Search for the cell housing the specified text and yield its [x, y] center coordinate. 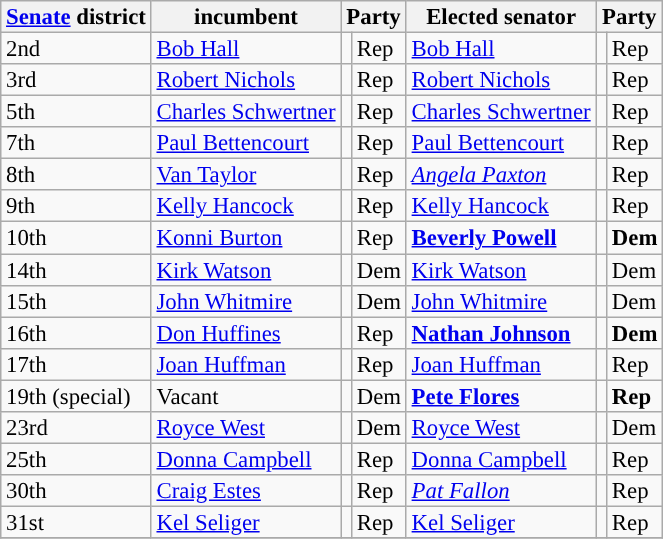
2nd [76, 49]
23rd [76, 428]
7th [76, 143]
31st [76, 522]
30th [76, 491]
14th [76, 270]
16th [76, 333]
Van Taylor [246, 175]
Elected senator [501, 17]
Angela Paxton [501, 175]
3rd [76, 80]
Konni Burton [246, 238]
Nathan Johnson [501, 333]
25th [76, 459]
incumbent [246, 17]
15th [76, 301]
Pete Flores [501, 396]
Don Huffines [246, 333]
Beverly Powell [501, 238]
10th [76, 238]
Vacant [246, 396]
9th [76, 206]
Pat Fallon [501, 491]
Senate district [76, 17]
Craig Estes [246, 491]
8th [76, 175]
17th [76, 364]
5th [76, 112]
19th (special) [76, 396]
